Pinpoint the cell where the given text exists, returning its [x, y] midpoint coordinate. 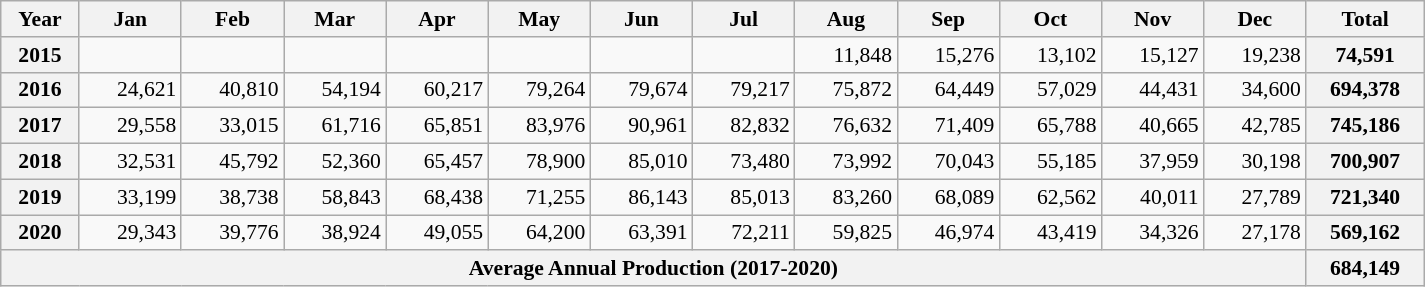
Average Annual Production (2017-2020) [654, 269]
42,785 [1255, 126]
85,013 [744, 197]
79,264 [539, 90]
38,738 [232, 197]
Sep [948, 19]
569,162 [1365, 233]
Jan [130, 19]
45,792 [232, 162]
73,992 [846, 162]
71,409 [948, 126]
64,200 [539, 233]
27,178 [1255, 233]
83,976 [539, 126]
721,340 [1365, 197]
2015 [40, 55]
73,480 [744, 162]
59,825 [846, 233]
34,600 [1255, 90]
40,011 [1152, 197]
Oct [1050, 19]
63,391 [641, 233]
74,591 [1365, 55]
65,457 [437, 162]
85,010 [641, 162]
60,217 [437, 90]
61,716 [335, 126]
13,102 [1050, 55]
86,143 [641, 197]
70,043 [948, 162]
37,959 [1152, 162]
2018 [40, 162]
24,621 [130, 90]
Total [1365, 19]
32,531 [130, 162]
44,431 [1152, 90]
2019 [40, 197]
79,674 [641, 90]
79,217 [744, 90]
694,378 [1365, 90]
May [539, 19]
65,851 [437, 126]
65,788 [1050, 126]
68,089 [948, 197]
15,127 [1152, 55]
Apr [437, 19]
39,776 [232, 233]
Aug [846, 19]
68,438 [437, 197]
Year [40, 19]
Jun [641, 19]
78,900 [539, 162]
29,558 [130, 126]
Jul [744, 19]
2017 [40, 126]
57,029 [1050, 90]
64,449 [948, 90]
684,149 [1365, 269]
34,326 [1152, 233]
52,360 [335, 162]
38,924 [335, 233]
82,832 [744, 126]
90,961 [641, 126]
11,848 [846, 55]
745,186 [1365, 126]
43,419 [1050, 233]
Dec [1255, 19]
71,255 [539, 197]
Mar [335, 19]
29,343 [130, 233]
33,199 [130, 197]
40,665 [1152, 126]
2016 [40, 90]
83,260 [846, 197]
27,789 [1255, 197]
62,562 [1050, 197]
2020 [40, 233]
58,843 [335, 197]
33,015 [232, 126]
55,185 [1050, 162]
30,198 [1255, 162]
Feb [232, 19]
49,055 [437, 233]
46,974 [948, 233]
Nov [1152, 19]
19,238 [1255, 55]
15,276 [948, 55]
40,810 [232, 90]
72,211 [744, 233]
700,907 [1365, 162]
54,194 [335, 90]
76,632 [846, 126]
75,872 [846, 90]
